From the cell containing the given text, extract its center point as (x, y) coordinate. 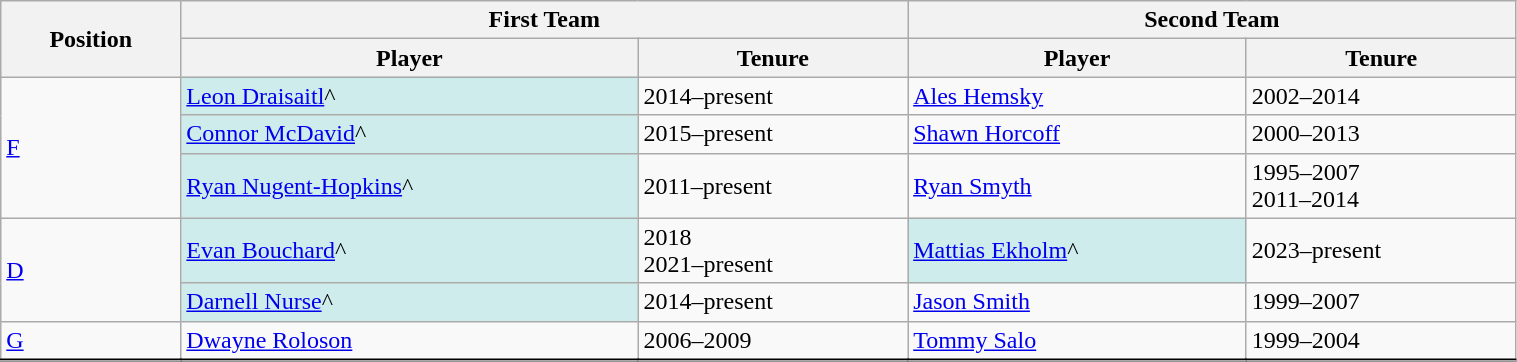
Evan Bouchard^ (410, 250)
Leon Draisaitl^ (410, 96)
1995–20072011–2014 (1381, 186)
Connor McDavid^ (410, 134)
Ryan Nugent-Hopkins^ (410, 186)
Darnell Nurse^ (410, 302)
G (91, 340)
1999–2007 (1381, 302)
Tommy Salo (1078, 340)
F (91, 148)
Ryan Smyth (1078, 186)
2006–2009 (773, 340)
Dwayne Roloson (410, 340)
D (91, 270)
2023–present (1381, 250)
Second Team (1212, 20)
2015–present (773, 134)
2002–2014 (1381, 96)
1999–2004 (1381, 340)
Ales Hemsky (1078, 96)
Position (91, 39)
20182021–present (773, 250)
First Team (544, 20)
Shawn Horcoff (1078, 134)
2000–2013 (1381, 134)
2011–present (773, 186)
Mattias Ekholm^ (1078, 250)
Jason Smith (1078, 302)
